Capture the cell that displays the provided text and extract its (X, Y) central coordinate. 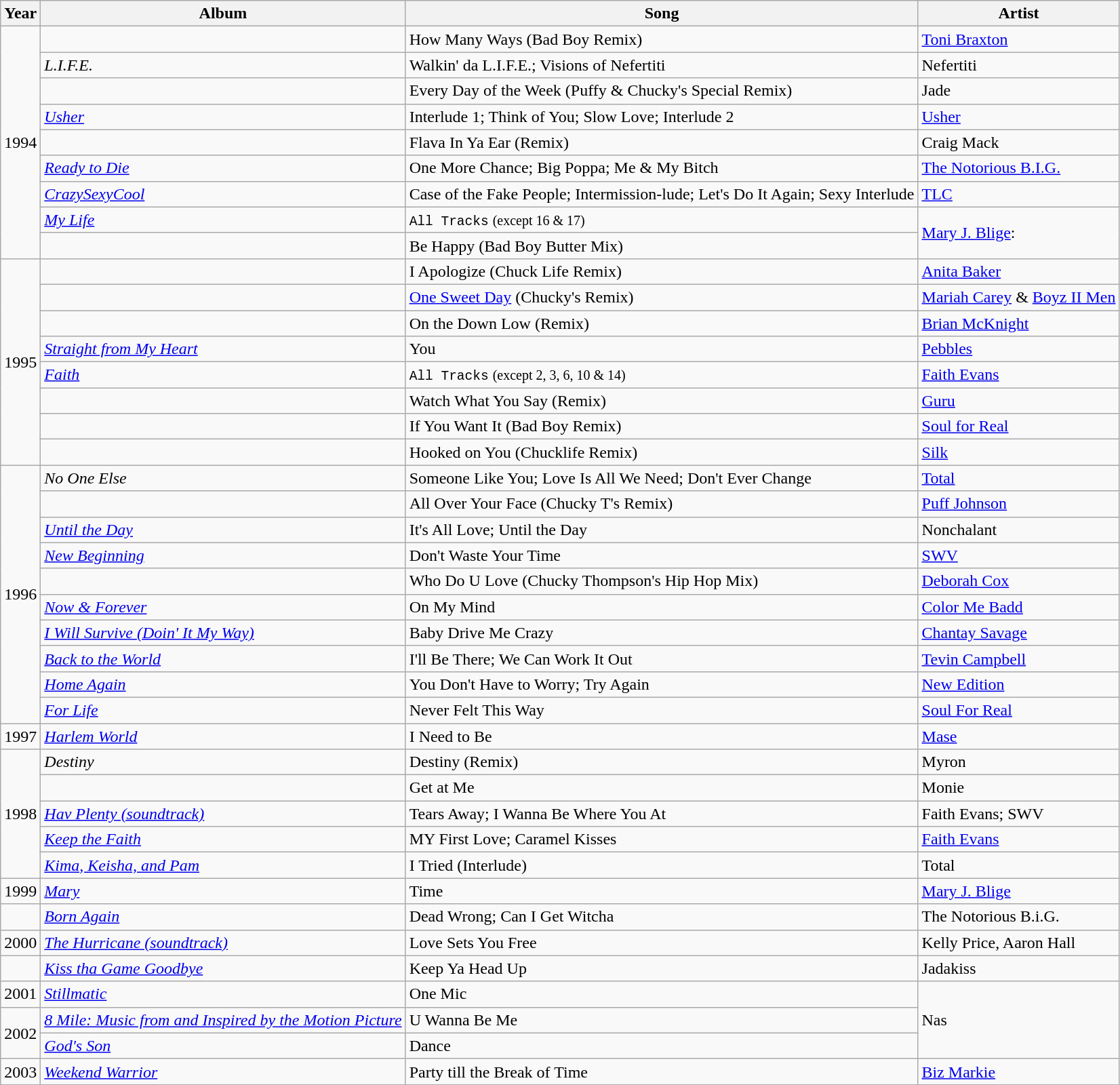
New Beginning (223, 555)
Soul For Real (1018, 710)
The Hurricane (soundtrack) (223, 943)
Mary (223, 891)
Keep the Faith (223, 840)
One Mic (662, 994)
Baby Drive Me Crazy (662, 633)
U Wanna Be Me (662, 1020)
Who Do U Love (Chucky Thompson's Hip Hop Mix) (662, 581)
Song (662, 14)
One More Chance; Big Poppa; Me & My Bitch (662, 168)
Album (223, 14)
Soul for Real (1018, 427)
Myron (1018, 762)
Until the Day (223, 530)
All Tracks (except 16 & 17) (662, 220)
2003 (20, 1071)
The Notorious B.i.G. (1018, 917)
My Life (223, 220)
1999 (20, 891)
Mary J. Blige (1018, 891)
Toni Braxton (1018, 39)
Someone Like You; Love Is All We Need; Don't Ever Change (662, 478)
Kelly Price, Aaron Hall (1018, 943)
I Will Survive (Doin' It My Way) (223, 633)
How Many Ways (Bad Boy Remix) (662, 39)
Kiss tha Game Goodbye (223, 968)
Nonchalant (1018, 530)
Interlude 1; Think of You; Slow Love; Interlude 2 (662, 117)
Dead Wrong; Can I Get Witcha (662, 917)
Dance (662, 1046)
Every Day of the Week (Puffy & Chucky's Special Remix) (662, 91)
L.I.F.E. (223, 65)
Year (20, 14)
Watch What You Say (Remix) (662, 401)
You Don't Have to Worry; Try Again (662, 684)
Harlem World (223, 736)
Back to the World (223, 658)
All Tracks (except 2, 3, 6, 10 & 14) (662, 375)
Love Sets You Free (662, 943)
1996 (20, 594)
I Tried (Interlude) (662, 865)
Brian McKnight (1018, 323)
Puff Johnson (1018, 504)
1998 (20, 814)
On the Down Low (Remix) (662, 323)
Faith Evans; SWV (1018, 814)
Biz Markie (1018, 1071)
Party till the Break of Time (662, 1071)
Hooked on You (Chucklife Remix) (662, 452)
God's Son (223, 1046)
Never Felt This Way (662, 710)
Straight from My Heart (223, 349)
The Notorious B.I.G. (1018, 168)
Be Happy (Bad Boy Butter Mix) (662, 245)
I'll Be There; We Can Work It Out (662, 658)
Artist (1018, 14)
It's All Love; Until the Day (662, 530)
I Apologize (Chuck Life Remix) (662, 271)
Silk (1018, 452)
Walkin' da L.I.F.E.; Visions of Nefertiti (662, 65)
Kima, Keisha, and Pam (223, 865)
Mariah Carey & Boyz II Men (1018, 297)
On My Mind (662, 607)
Mase (1018, 736)
2001 (20, 994)
Monie (1018, 788)
TLC (1018, 194)
MY First Love; Caramel Kisses (662, 840)
Destiny (223, 762)
Pebbles (1018, 349)
All Over Your Face (Chucky T's Remix) (662, 504)
Nas (1018, 1020)
Craig Mack (1018, 142)
Anita Baker (1018, 271)
Color Me Badd (1018, 607)
You (662, 349)
Tevin Campbell (1018, 658)
SWV (1018, 555)
Ready to Die (223, 168)
Home Again (223, 684)
Now & Forever (223, 607)
CrazySexyCool (223, 194)
Stillmatic (223, 994)
Jade (1018, 91)
Case of the Fake People; Intermission-lude; Let's Do It Again; Sexy Interlude (662, 194)
Weekend Warrior (223, 1071)
Chantay Savage (1018, 633)
Born Again (223, 917)
If You Want It (Bad Boy Remix) (662, 427)
For Life (223, 710)
2000 (20, 943)
Deborah Cox (1018, 581)
Time (662, 891)
New Edition (1018, 684)
Keep Ya Head Up (662, 968)
1994 (20, 142)
Jadakiss (1018, 968)
2002 (20, 1033)
8 Mile: Music from and Inspired by the Motion Picture (223, 1020)
Mary J. Blige: (1018, 233)
1995 (20, 361)
I Need to Be (662, 736)
Flava In Ya Ear (Remix) (662, 142)
Get at Me (662, 788)
Don't Waste Your Time (662, 555)
No One Else (223, 478)
One Sweet Day (Chucky's Remix) (662, 297)
Faith (223, 375)
Tears Away; I Wanna Be Where You At (662, 814)
Hav Plenty (soundtrack) (223, 814)
1997 (20, 736)
Destiny (Remix) (662, 762)
Guru (1018, 401)
Nefertiti (1018, 65)
